Return [X, Y] of the center of cell containing provided text 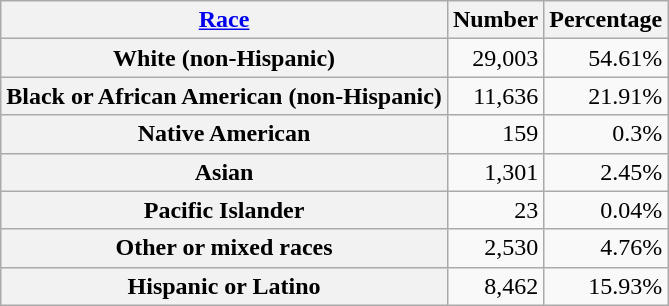
Pacific Islander [224, 210]
0.3% [606, 134]
Race [224, 20]
0.04% [606, 210]
Percentage [606, 20]
Number [495, 20]
29,003 [495, 58]
8,462 [495, 286]
Black or African American (non-Hispanic) [224, 96]
White (non-Hispanic) [224, 58]
21.91% [606, 96]
2,530 [495, 248]
Other or mixed races [224, 248]
2.45% [606, 172]
23 [495, 210]
1,301 [495, 172]
54.61% [606, 58]
11,636 [495, 96]
15.93% [606, 286]
Native American [224, 134]
Asian [224, 172]
Hispanic or Latino [224, 286]
159 [495, 134]
4.76% [606, 248]
